Capture the cell that displays the provided text and extract its [x, y] central coordinate. 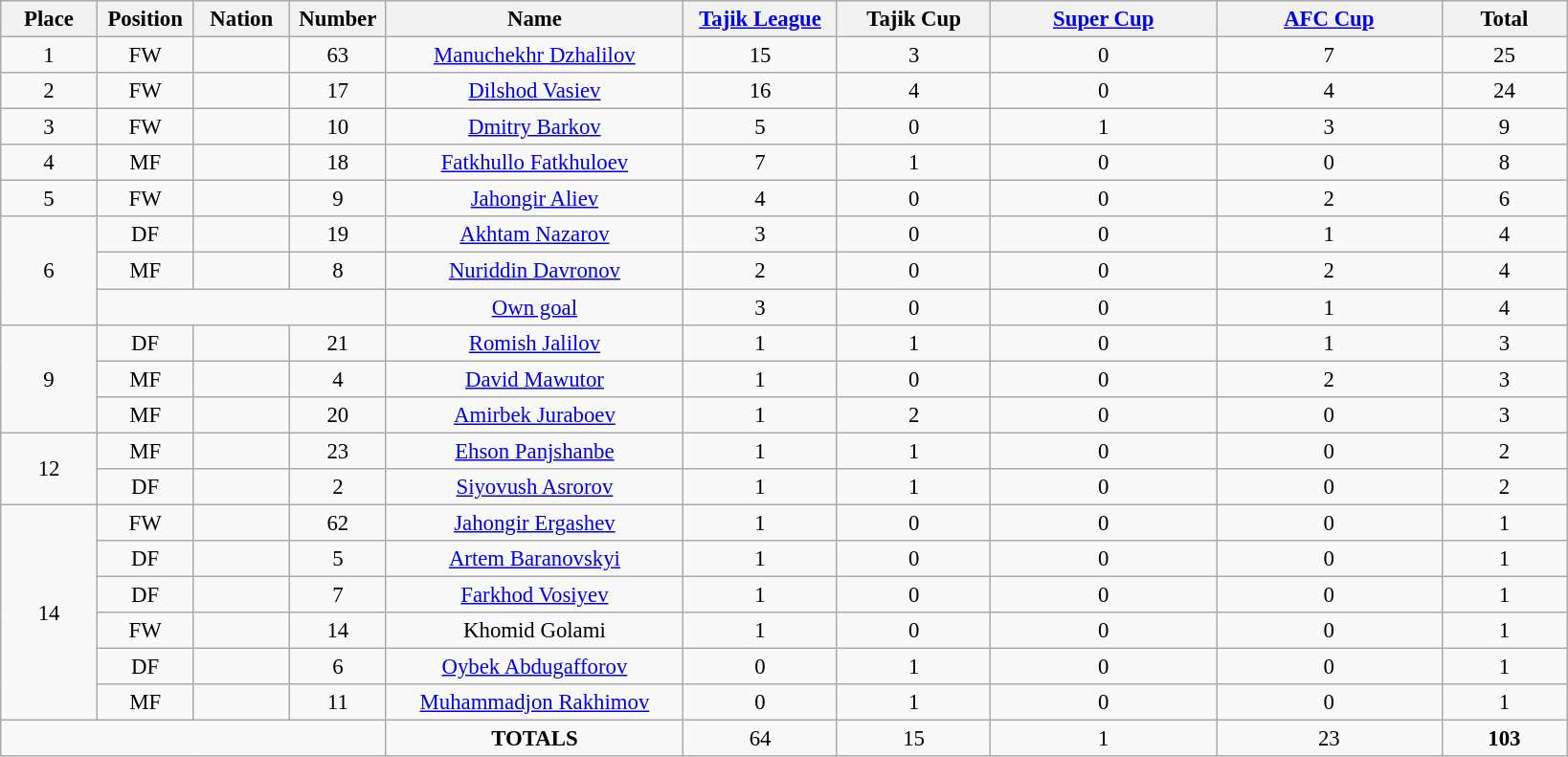
25 [1505, 56]
12 [50, 469]
David Mawutor [534, 379]
17 [339, 91]
Fatkhullo Fatkhuloev [534, 163]
Position [146, 19]
Tajik League [760, 19]
Romish Jalilov [534, 343]
Oybek Abdugafforov [534, 667]
Ehson Panjshanbe [534, 451]
Tajik Cup [913, 19]
Total [1505, 19]
Name [534, 19]
Akhtam Nazarov [534, 234]
Siyovush Asrorov [534, 487]
Place [50, 19]
Muhammadjon Rakhimov [534, 702]
20 [339, 414]
Artem Baranovskyi [534, 559]
10 [339, 127]
Super Cup [1104, 19]
21 [339, 343]
Own goal [534, 307]
16 [760, 91]
11 [339, 702]
Dmitry Barkov [534, 127]
Nation [241, 19]
103 [1505, 739]
19 [339, 234]
62 [339, 523]
Farkhod Vosiyev [534, 594]
Number [339, 19]
Amirbek Juraboev [534, 414]
Dilshod Vasiev [534, 91]
Nuriddin Davronov [534, 271]
Khomid Golami [534, 631]
Jahongir Ergashev [534, 523]
TOTALS [534, 739]
AFC Cup [1329, 19]
Jahongir Aliev [534, 199]
18 [339, 163]
Manuchekhr Dzhalilov [534, 56]
63 [339, 56]
64 [760, 739]
24 [1505, 91]
